Return (x, y) of the center of cell containing provided text 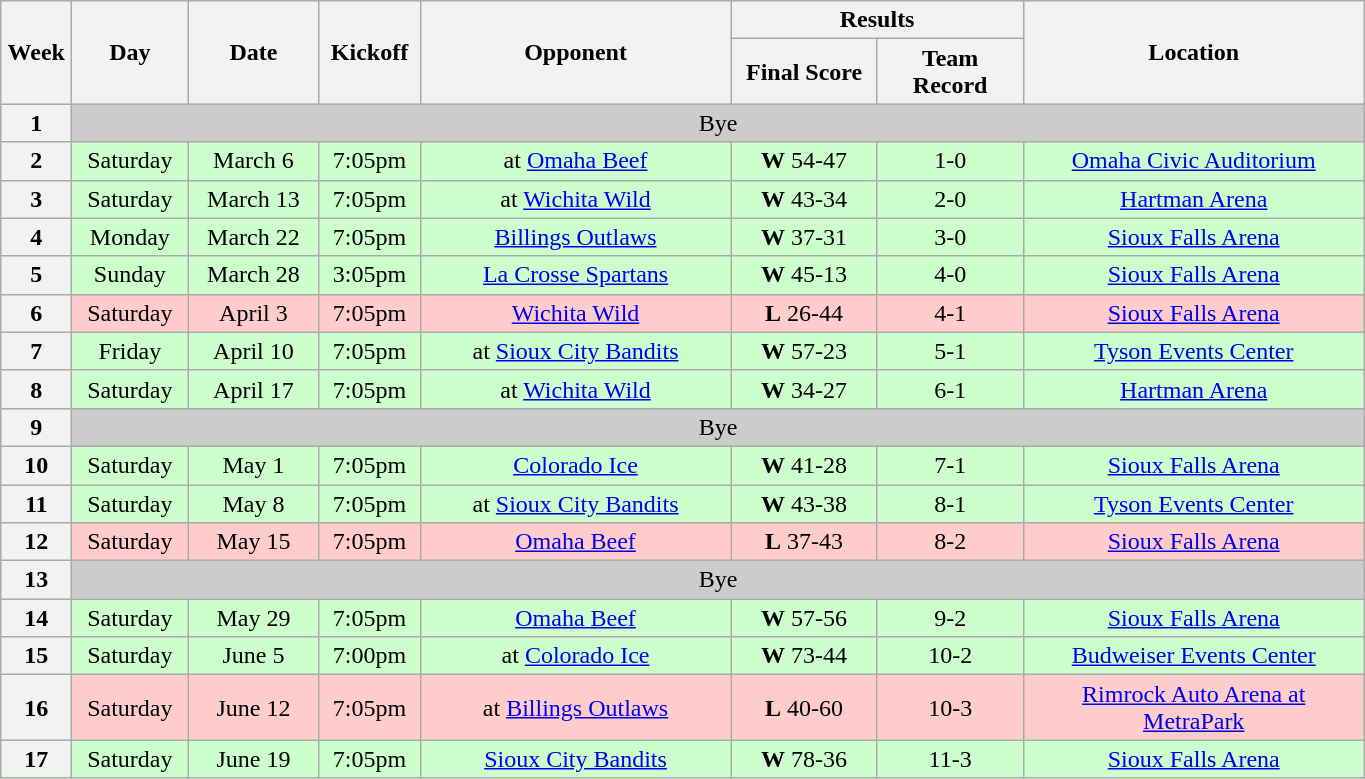
7:00pm (370, 656)
Monday (130, 237)
10-3 (950, 708)
Results (877, 20)
June 19 (254, 759)
14 (36, 618)
11-3 (950, 759)
Team Record (950, 72)
4 (36, 237)
7-1 (950, 465)
Date (254, 52)
Location (1194, 52)
10-2 (950, 656)
17 (36, 759)
W 43-38 (804, 503)
5 (36, 275)
April 3 (254, 313)
5-1 (950, 351)
April 17 (254, 389)
W 34-27 (804, 389)
L 26-44 (804, 313)
16 (36, 708)
March 13 (254, 199)
3 (36, 199)
May 15 (254, 542)
2 (36, 161)
June 12 (254, 708)
Wichita Wild (576, 313)
Colorado Ice (576, 465)
at Billings Outlaws (576, 708)
March 6 (254, 161)
8-2 (950, 542)
May 1 (254, 465)
L 37-43 (804, 542)
W 37-31 (804, 237)
Opponent (576, 52)
1-0 (950, 161)
1 (36, 123)
W 78-36 (804, 759)
4-0 (950, 275)
March 28 (254, 275)
June 5 (254, 656)
March 22 (254, 237)
L 40-60 (804, 708)
W 57-23 (804, 351)
April 10 (254, 351)
Budweiser Events Center (1194, 656)
Final Score (804, 72)
at Colorado Ice (576, 656)
Rimrock Auto Arena at MetraPark (1194, 708)
W 57-56 (804, 618)
Friday (130, 351)
6 (36, 313)
3-0 (950, 237)
La Crosse Spartans (576, 275)
10 (36, 465)
3:05pm (370, 275)
May 8 (254, 503)
Omaha Civic Auditorium (1194, 161)
6-1 (950, 389)
at Omaha Beef (576, 161)
W 54-47 (804, 161)
W 73-44 (804, 656)
13 (36, 580)
9-2 (950, 618)
Sioux City Bandits (576, 759)
Day (130, 52)
W 43-34 (804, 199)
12 (36, 542)
Kickoff (370, 52)
May 29 (254, 618)
Billings Outlaws (576, 237)
Week (36, 52)
8 (36, 389)
11 (36, 503)
Sunday (130, 275)
2-0 (950, 199)
7 (36, 351)
4-1 (950, 313)
15 (36, 656)
9 (36, 427)
8-1 (950, 503)
W 45-13 (804, 275)
W 41-28 (804, 465)
